Return (x, y) of the center of cell containing provided text 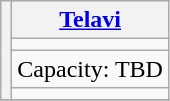
Capacity: TBD (90, 69)
Telavi (90, 20)
